Determine the [x, y] coordinate at the center of the cell enclosing the given text.  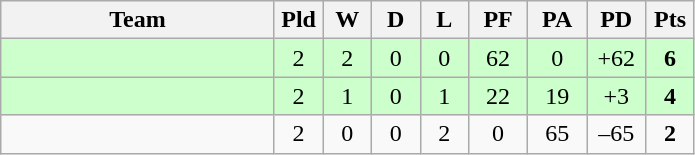
D [396, 20]
W [348, 20]
62 [498, 58]
PD [616, 20]
–65 [616, 134]
+3 [616, 96]
Team [138, 20]
65 [558, 134]
+62 [616, 58]
19 [558, 96]
22 [498, 96]
4 [670, 96]
Pts [670, 20]
PA [558, 20]
Pld [298, 20]
L [444, 20]
6 [670, 58]
PF [498, 20]
